Identify which cell holds the provided text, then report its (x, y) central coordinate. 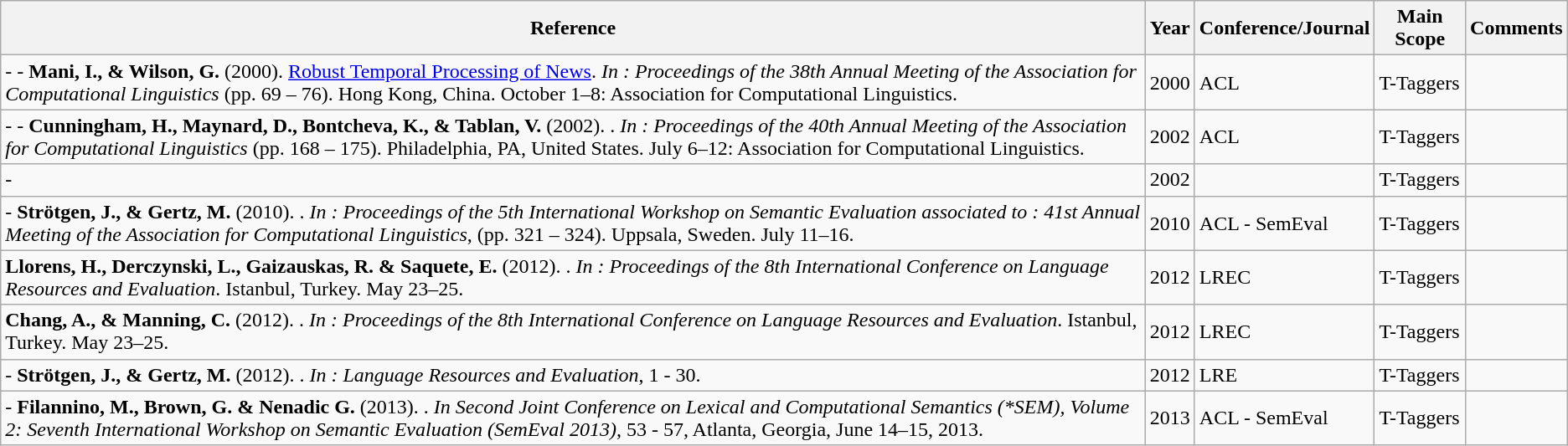
- (573, 180)
Main Scope (1421, 28)
Reference (573, 28)
Comments (1517, 28)
2010 (1169, 223)
2013 (1169, 418)
Year (1169, 28)
LRE (1285, 375)
2000 (1169, 82)
Conference/Journal (1285, 28)
- Strötgen, J., & Gertz, M. (2012). . In : Language Resources and Evaluation, 1 - 30. (573, 375)
